Capture the cell that displays the provided text and extract its (X, Y) central coordinate. 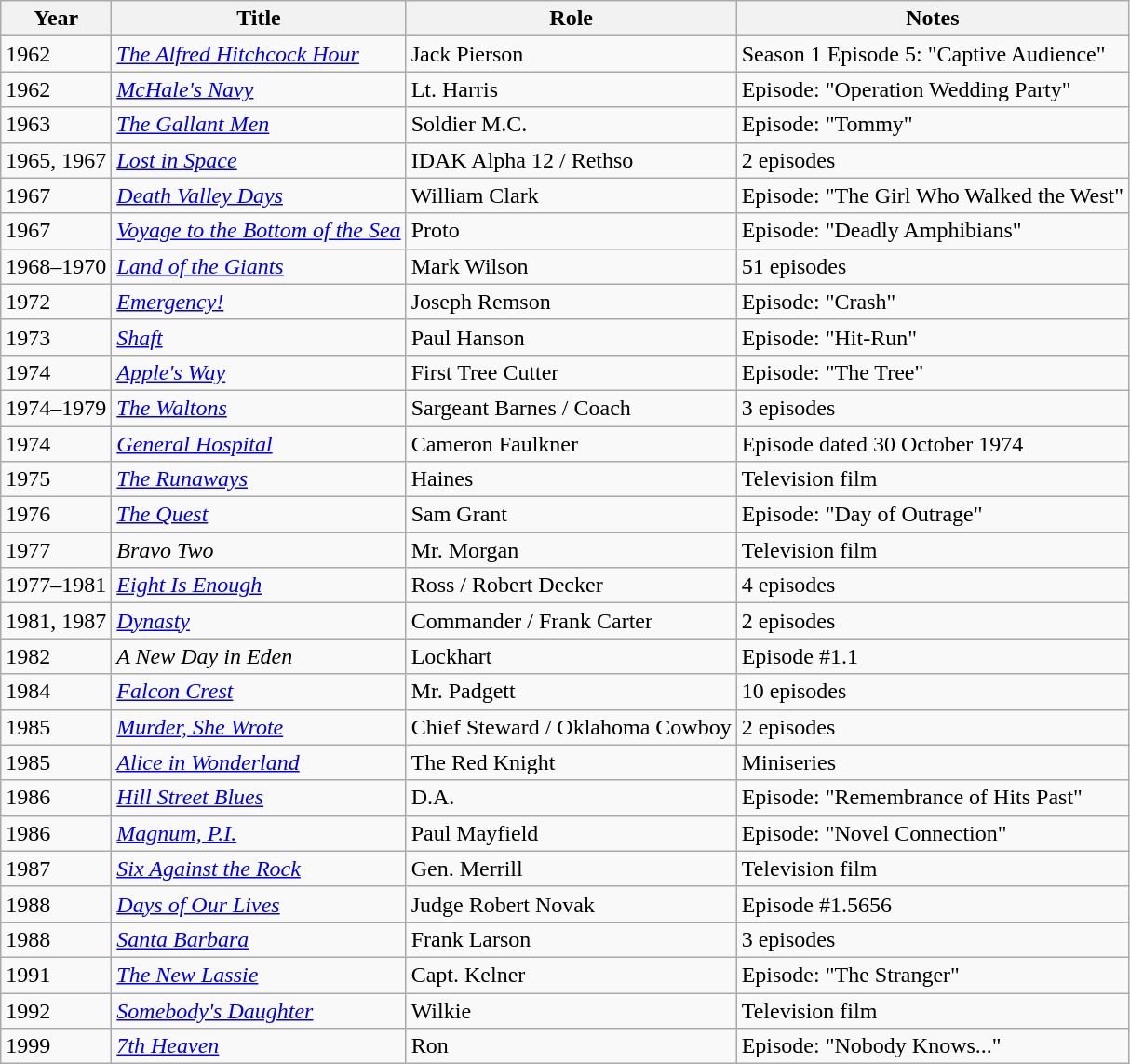
Paul Hanson (572, 337)
Apple's Way (259, 372)
The New Lassie (259, 975)
General Hospital (259, 444)
Mark Wilson (572, 266)
Jack Pierson (572, 54)
1987 (56, 869)
Episode #1.5656 (933, 904)
William Clark (572, 195)
IDAK Alpha 12 / Rethso (572, 160)
Episode: "Crash" (933, 302)
Alice in Wonderland (259, 762)
Murder, She Wrote (259, 727)
Falcon Crest (259, 692)
Miniseries (933, 762)
1977–1981 (56, 586)
1976 (56, 515)
1963 (56, 125)
Days of Our Lives (259, 904)
Episode: "The Tree" (933, 372)
The Waltons (259, 408)
1968–1970 (56, 266)
Episode: "Deadly Amphibians" (933, 231)
Magnum, P.I. (259, 833)
Role (572, 19)
Lockhart (572, 656)
Gen. Merrill (572, 869)
Emergency! (259, 302)
Land of the Giants (259, 266)
Chief Steward / Oklahoma Cowboy (572, 727)
Episode: "The Girl Who Walked the West" (933, 195)
Notes (933, 19)
10 episodes (933, 692)
Year (56, 19)
Voyage to the Bottom of the Sea (259, 231)
The Red Knight (572, 762)
D.A. (572, 798)
Episode: "Nobody Knows..." (933, 1046)
1992 (56, 1010)
Cameron Faulkner (572, 444)
1977 (56, 550)
Santa Barbara (259, 939)
Sam Grant (572, 515)
Episode dated 30 October 1974 (933, 444)
1965, 1967 (56, 160)
Mr. Padgett (572, 692)
1972 (56, 302)
McHale's Navy (259, 89)
51 episodes (933, 266)
Episode: "Novel Connection" (933, 833)
Title (259, 19)
Episode: "Tommy" (933, 125)
Somebody's Daughter (259, 1010)
1975 (56, 479)
Wilkie (572, 1010)
Judge Robert Novak (572, 904)
Dynasty (259, 621)
Episode #1.1 (933, 656)
1982 (56, 656)
Paul Mayfield (572, 833)
Frank Larson (572, 939)
1984 (56, 692)
Capt. Kelner (572, 975)
Episode: "Remembrance of Hits Past" (933, 798)
Commander / Frank Carter (572, 621)
Six Against the Rock (259, 869)
Hill Street Blues (259, 798)
1981, 1987 (56, 621)
Joseph Remson (572, 302)
Season 1 Episode 5: "Captive Audience" (933, 54)
A New Day in Eden (259, 656)
Ross / Robert Decker (572, 586)
Death Valley Days (259, 195)
Episode: "Operation Wedding Party" (933, 89)
Lt. Harris (572, 89)
Bravo Two (259, 550)
Haines (572, 479)
Ron (572, 1046)
The Gallant Men (259, 125)
1974–1979 (56, 408)
Shaft (259, 337)
Episode: "Hit-Run" (933, 337)
Proto (572, 231)
The Quest (259, 515)
First Tree Cutter (572, 372)
Sargeant Barnes / Coach (572, 408)
1991 (56, 975)
Eight Is Enough (259, 586)
4 episodes (933, 586)
The Alfred Hitchcock Hour (259, 54)
Soldier M.C. (572, 125)
Mr. Morgan (572, 550)
Episode: "The Stranger" (933, 975)
The Runaways (259, 479)
Episode: "Day of Outrage" (933, 515)
7th Heaven (259, 1046)
1999 (56, 1046)
Lost in Space (259, 160)
1973 (56, 337)
